Provide the [x, y] coordinate of the cell's center where the given text is located.  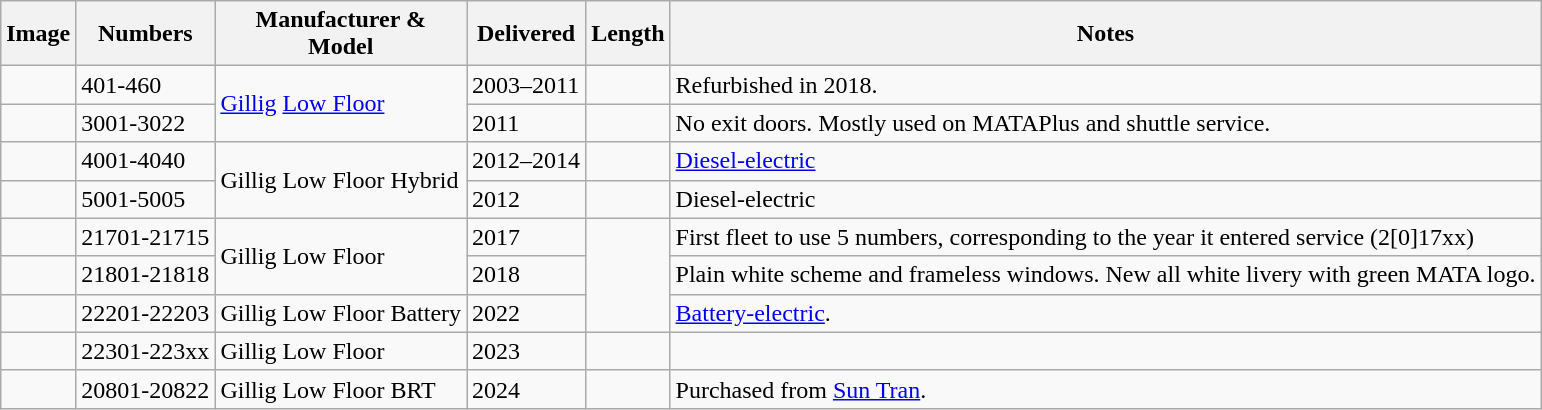
2022 [526, 313]
Image [38, 34]
2017 [526, 237]
Refurbished in 2018. [1106, 85]
Gillig Low Floor BRT [341, 389]
2012–2014 [526, 161]
Battery-electric. [1106, 313]
Purchased from Sun Tran. [1106, 389]
401-460 [146, 85]
20801-20822 [146, 389]
2023 [526, 351]
2003–2011 [526, 85]
No exit doors. Mostly used on MATAPlus and shuttle service. [1106, 123]
Gillig Low Floor Battery [341, 313]
22301-223xx [146, 351]
2018 [526, 275]
Length [628, 34]
Gillig Low Floor Hybrid [341, 180]
2012 [526, 199]
2011 [526, 123]
Notes [1106, 34]
4001-4040 [146, 161]
First fleet to use 5 numbers, corresponding to the year it entered service (2[0]17xx) [1106, 237]
Plain white scheme and frameless windows. New all white livery with green MATA logo. [1106, 275]
22201-22203 [146, 313]
Delivered [526, 34]
3001-3022 [146, 123]
Manufacturer &Model [341, 34]
2024 [526, 389]
Numbers [146, 34]
5001-5005 [146, 199]
21701-21715 [146, 237]
21801-21818 [146, 275]
